Capture the cell that displays the provided text and extract its [x, y] central coordinate. 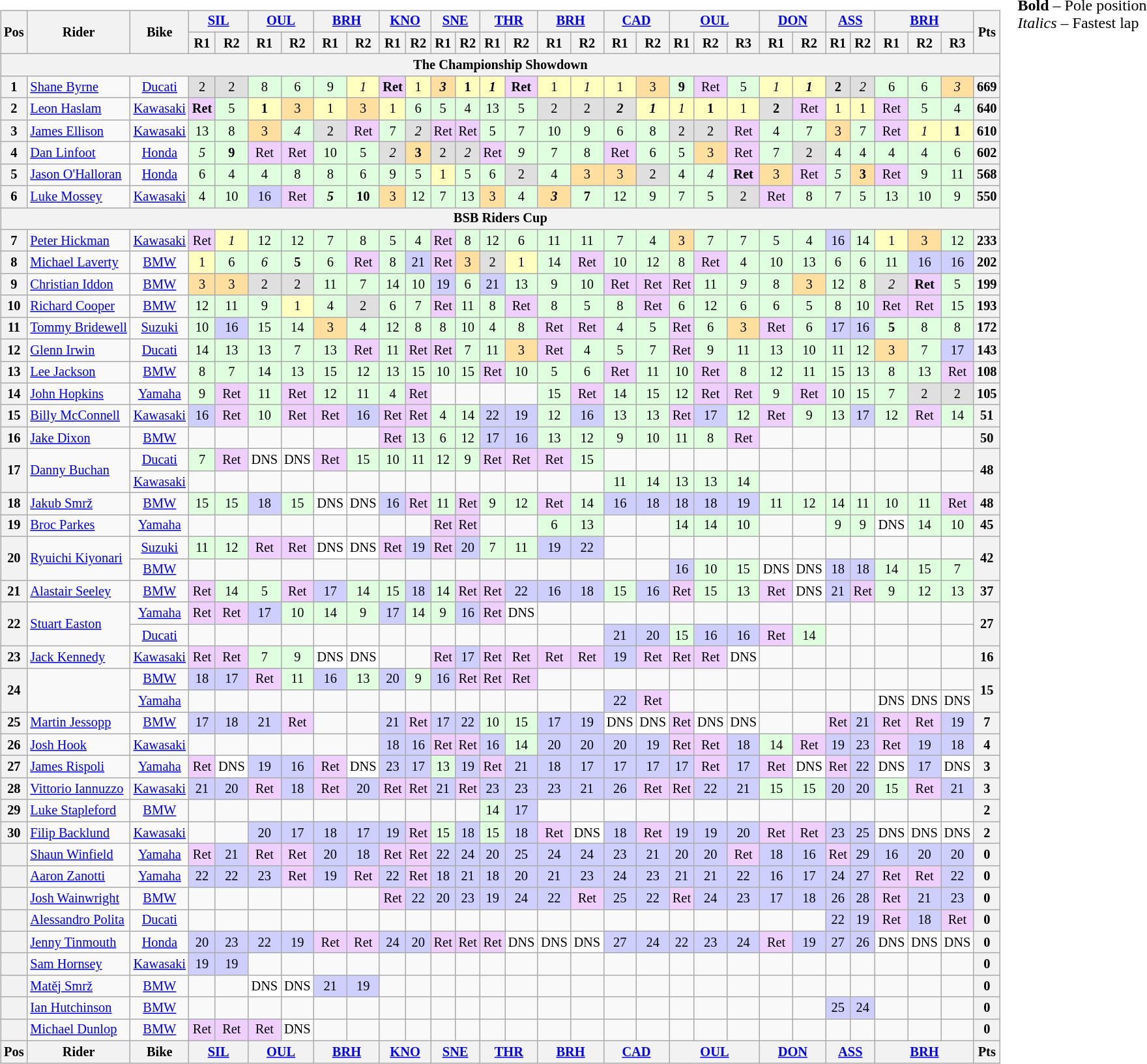
233 [987, 240]
Ryuichi Kiyonari [78, 558]
Aaron Zanotti [78, 876]
640 [987, 109]
Luke Stapleford [78, 811]
199 [987, 285]
Josh Wainwright [78, 899]
Leon Haslam [78, 109]
Filip Backlund [78, 833]
Lee Jackson [78, 372]
Billy McConnell [78, 416]
105 [987, 394]
Dan Linfoot [78, 153]
Glenn Irwin [78, 350]
Shaun Winfield [78, 855]
Ian Hutchinson [78, 1008]
Alessandro Polita [78, 921]
669 [987, 87]
Christian Iddon [78, 285]
193 [987, 306]
202 [987, 263]
172 [987, 328]
Tommy Bridewell [78, 328]
Jason O'Halloran [78, 175]
Jack Kennedy [78, 657]
Richard Cooper [78, 306]
143 [987, 350]
Sam Hornsey [78, 964]
Jenny Tinmouth [78, 942]
Vittorio Iannuzzo [78, 789]
Jake Dixon [78, 438]
Michael Laverty [78, 263]
Alastair Seeley [78, 592]
Peter Hickman [78, 240]
Jakub Smrž [78, 504]
37 [987, 592]
602 [987, 153]
Josh Hook [78, 745]
The Championship Showdown [501, 65]
42 [987, 558]
John Hopkins [78, 394]
30 [14, 833]
Danny Buchan [78, 470]
610 [987, 131]
Stuart Easton [78, 624]
Matěj Smrž [78, 986]
45 [987, 526]
550 [987, 197]
108 [987, 372]
James Ellison [78, 131]
568 [987, 175]
Broc Parkes [78, 526]
James Rispoli [78, 767]
BSB Riders Cup [501, 219]
Luke Mossey [78, 197]
Michael Dunlop [78, 1030]
51 [987, 416]
50 [987, 438]
Shane Byrne [78, 87]
Martin Jessopp [78, 723]
